Capture the cell that displays the provided text and extract its [x, y] central coordinate. 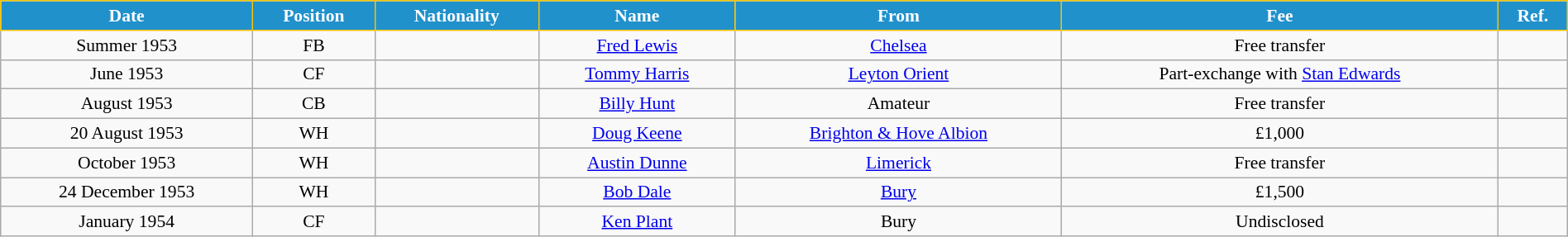
Nationality [457, 16]
Undisclosed [1279, 222]
From [898, 16]
Part-exchange with Stan Edwards [1279, 74]
24 December 1953 [127, 192]
20 August 1953 [127, 134]
FB [314, 45]
Chelsea [898, 45]
Limerick [898, 163]
Date [127, 16]
October 1953 [127, 163]
January 1954 [127, 222]
CB [314, 104]
Position [314, 16]
£1,000 [1279, 134]
Leyton Orient [898, 74]
Billy Hunt [637, 104]
£1,500 [1279, 192]
Brighton & Hove Albion [898, 134]
Tommy Harris [637, 74]
Fee [1279, 16]
Fred Lewis [637, 45]
Amateur [898, 104]
Summer 1953 [127, 45]
June 1953 [127, 74]
Doug Keene [637, 134]
Name [637, 16]
August 1953 [127, 104]
Ken Plant [637, 222]
Bob Dale [637, 192]
Austin Dunne [637, 163]
Ref. [1532, 16]
